Identify which cell holds the provided text, then report its [x, y] central coordinate. 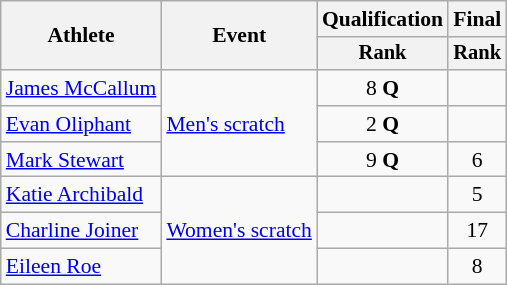
Evan Oliphant [82, 124]
17 [477, 231]
5 [477, 195]
Charline Joiner [82, 231]
6 [477, 160]
Mark Stewart [82, 160]
Women's scratch [239, 230]
2 Q [382, 124]
Katie Archibald [82, 195]
Event [239, 36]
Athlete [82, 36]
9 Q [382, 160]
Eileen Roe [82, 267]
Final [477, 19]
Qualification [382, 19]
James McCallum [82, 88]
8 Q [382, 88]
Men's scratch [239, 124]
8 [477, 267]
